Extract the [x, y] coordinate from the center of the cell holding the provided text.  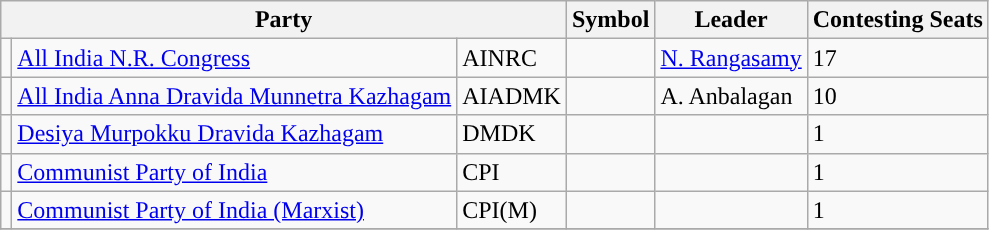
Leader [731, 20]
All India Anna Dravida Munnetra Kazhagam [234, 96]
AIADMK [512, 96]
CPI [512, 172]
N. Rangasamy [731, 58]
Communist Party of India [234, 172]
AINRC [512, 58]
Symbol [610, 20]
17 [898, 58]
10 [898, 96]
CPI(M) [512, 210]
A. Anbalagan [731, 96]
Communist Party of India (Marxist) [234, 210]
DMDK [512, 134]
All India N.R. Congress [234, 58]
Party [284, 20]
Desiya Murpokku Dravida Kazhagam [234, 134]
Contesting Seats [898, 20]
